Locate the cell with the specified text and output its (x, y) center coordinate. 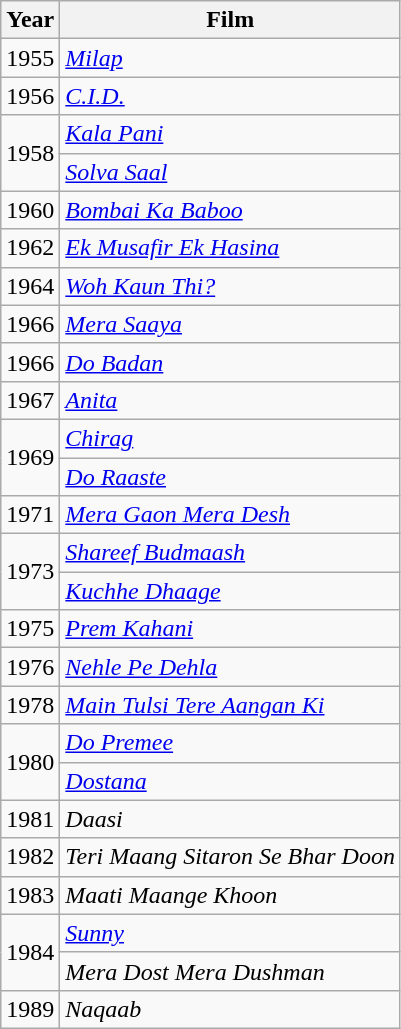
Chirag (230, 438)
1984 (30, 952)
1969 (30, 457)
Film (230, 20)
Nehle Pe Dehla (230, 667)
Solva Saal (230, 172)
Sunny (230, 933)
1962 (30, 248)
Ek Musafir Ek Hasina (230, 248)
1971 (30, 515)
Woh Kaun Thi? (230, 286)
Kuchhe Dhaage (230, 591)
Anita (230, 400)
Do Raaste (230, 477)
Prem Kahani (230, 629)
1978 (30, 705)
Bombai Ka Baboo (230, 210)
Mera Saaya (230, 324)
Shareef Budmaash (230, 553)
1980 (30, 762)
Main Tulsi Tere Aangan Ki (230, 705)
Milap (230, 58)
Do Premee (230, 743)
Year (30, 20)
1983 (30, 895)
1981 (30, 819)
C.I.D. (230, 96)
1960 (30, 210)
Daasi (230, 819)
1958 (30, 153)
1956 (30, 96)
1967 (30, 400)
1955 (30, 58)
Do Badan (230, 362)
1964 (30, 286)
1976 (30, 667)
1975 (30, 629)
Kala Pani (230, 134)
Maati Maange Khoon (230, 895)
Naqaab (230, 1009)
1973 (30, 572)
Teri Maang Sitaron Se Bhar Doon (230, 857)
Dostana (230, 781)
1989 (30, 1009)
1982 (30, 857)
Mera Dost Mera Dushman (230, 971)
Mera Gaon Mera Desh (230, 515)
